Determine the [X, Y] coordinate at the center of the cell enclosing the given text.  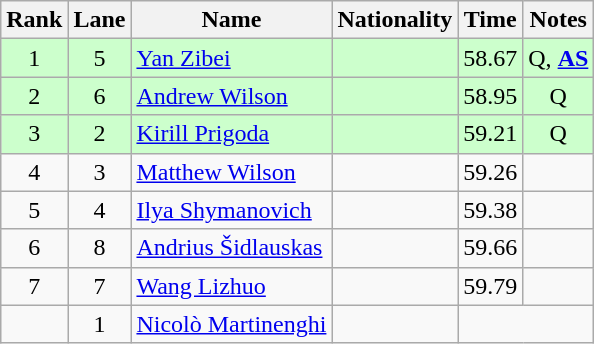
Andrew Wilson [232, 96]
59.21 [490, 134]
Name [232, 20]
Yan Zibei [232, 58]
8 [100, 248]
Kirill Prigoda [232, 134]
Q, AS [558, 58]
59.26 [490, 172]
Time [490, 20]
Lane [100, 20]
Notes [558, 20]
58.95 [490, 96]
Andrius Šidlauskas [232, 248]
Wang Lizhuo [232, 286]
Ilya Shymanovich [232, 210]
Nicolò Martinenghi [232, 324]
59.79 [490, 286]
Nationality [395, 20]
Rank [34, 20]
58.67 [490, 58]
59.38 [490, 210]
Matthew Wilson [232, 172]
59.66 [490, 248]
